Search for the cell housing the specified text and yield its [x, y] center coordinate. 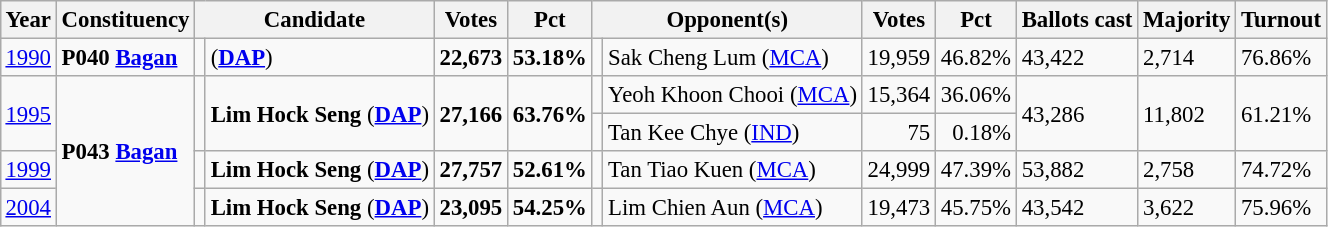
1990 [28, 57]
27,166 [470, 114]
Yeoh Khoon Chooi (MCA) [733, 95]
63.76% [550, 114]
1999 [28, 170]
Ballots cast [1076, 20]
P040 Bagan [125, 57]
45.75% [976, 208]
Opponent(s) [727, 20]
43,542 [1076, 208]
52.61% [550, 170]
61.21% [1282, 114]
Candidate [315, 20]
Majority [1187, 20]
2,714 [1187, 57]
43,286 [1076, 114]
Sak Cheng Lum (MCA) [733, 57]
2,758 [1187, 170]
24,999 [898, 170]
Tan Tiao Kuen (MCA) [733, 170]
Lim Chien Aun (MCA) [733, 208]
2004 [28, 208]
75 [898, 133]
Year [28, 20]
74.72% [1282, 170]
43,422 [1076, 57]
23,095 [470, 208]
P043 Bagan [125, 151]
76.86% [1282, 57]
Turnout [1282, 20]
15,364 [898, 95]
1995 [28, 114]
46.82% [976, 57]
22,673 [470, 57]
54.25% [550, 208]
19,473 [898, 208]
36.06% [976, 95]
47.39% [976, 170]
(DAP) [320, 57]
11,802 [1187, 114]
3,622 [1187, 208]
19,959 [898, 57]
53.18% [550, 57]
53,882 [1076, 170]
Tan Kee Chye (IND) [733, 133]
0.18% [976, 133]
27,757 [470, 170]
75.96% [1282, 208]
Constituency [125, 20]
